Find where the given text appears and provide that cell's center as (x, y) coordinate. 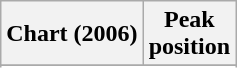
Peakposition (189, 34)
Chart (2006) (72, 34)
